Return the [x, y] coordinate for the center point of the cell that contains the specified text.  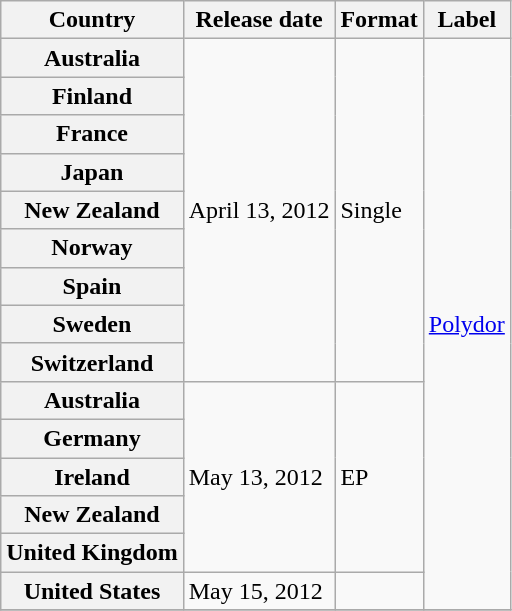
Single [379, 210]
May 15, 2012 [259, 591]
France [92, 134]
Norway [92, 248]
Country [92, 20]
Ireland [92, 477]
EP [379, 476]
Finland [92, 96]
Label [466, 20]
Switzerland [92, 362]
Japan [92, 172]
Spain [92, 286]
Release date [259, 20]
United Kingdom [92, 553]
May 13, 2012 [259, 476]
Polydor [466, 324]
United States [92, 591]
Format [379, 20]
April 13, 2012 [259, 210]
Sweden [92, 324]
Germany [92, 438]
